Find where the given text appears and provide that cell's center as (x, y) coordinate. 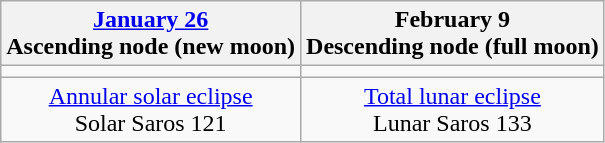
January 26Ascending node (new moon) (151, 34)
Total lunar eclipseLunar Saros 133 (453, 110)
February 9Descending node (full moon) (453, 34)
Annular solar eclipseSolar Saros 121 (151, 110)
